Detect which cell encompasses the target text, then output its [X, Y] center coordinate. 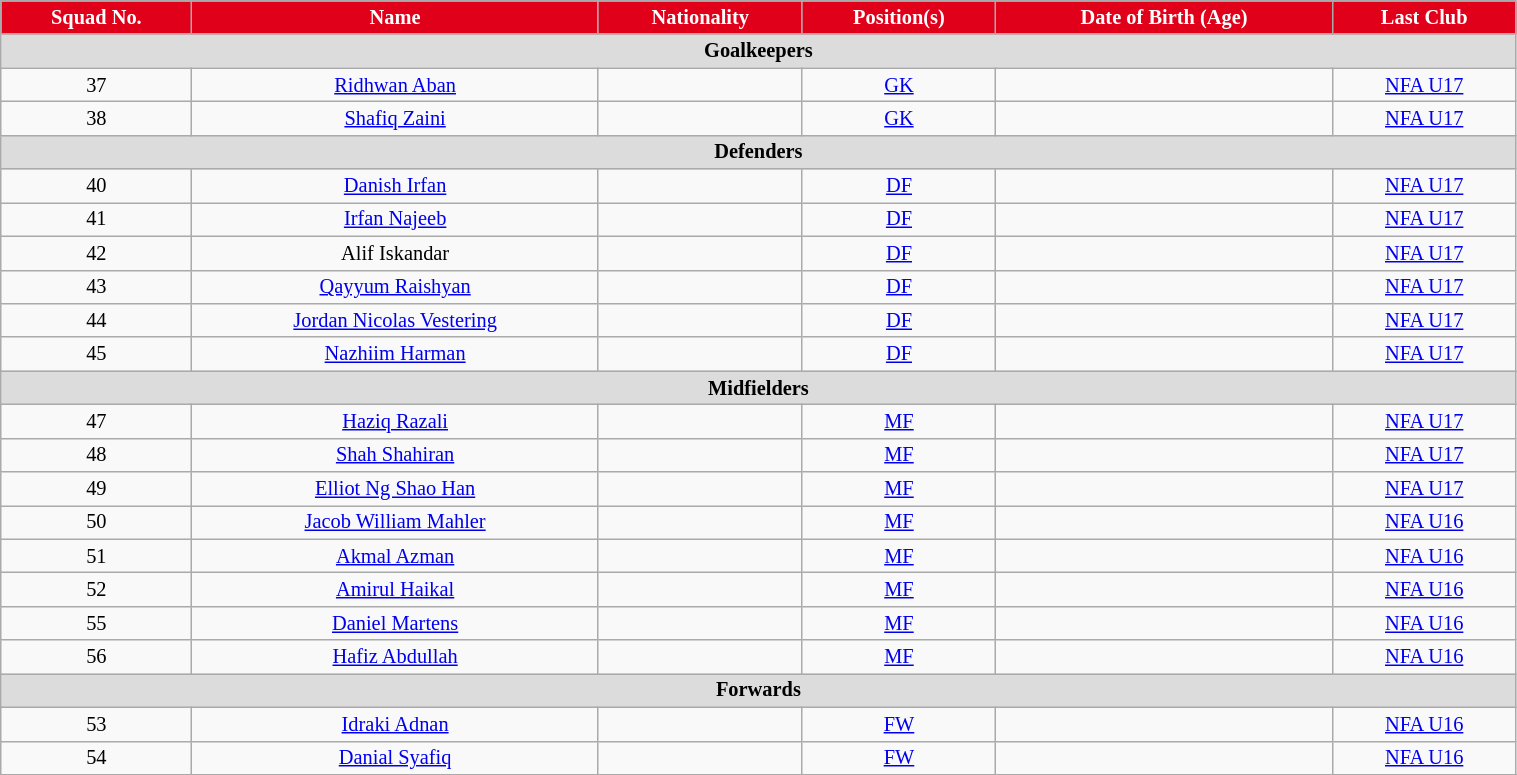
42 [96, 253]
51 [96, 556]
Idraki Adnan [395, 724]
Irfan Najeeb [395, 219]
Midfielders [758, 388]
53 [96, 724]
41 [96, 219]
Squad No. [96, 17]
49 [96, 489]
Nationality [700, 17]
Forwards [758, 690]
Jacob William Mahler [395, 522]
Danish Irfan [395, 186]
Goalkeepers [758, 51]
Position(s) [898, 17]
Name [395, 17]
Last Club [1424, 17]
38 [96, 118]
43 [96, 287]
44 [96, 320]
Elliot Ng Shao Han [395, 489]
Defenders [758, 152]
Daniel Martens [395, 623]
56 [96, 657]
37 [96, 85]
Shafiq Zaini [395, 118]
50 [96, 522]
Shah Shahiran [395, 455]
52 [96, 589]
Haziq Razali [395, 421]
Hafiz Abdullah [395, 657]
55 [96, 623]
54 [96, 758]
Akmal Azman [395, 556]
40 [96, 186]
47 [96, 421]
Jordan Nicolas Vestering [395, 320]
Alif Iskandar [395, 253]
45 [96, 354]
48 [96, 455]
Amirul Haikal [395, 589]
Date of Birth (Age) [1164, 17]
Qayyum Raishyan [395, 287]
Ridhwan Aban [395, 85]
Danial Syafiq [395, 758]
Nazhiim Harman [395, 354]
